Identify which cell holds the provided text, then report its (x, y) central coordinate. 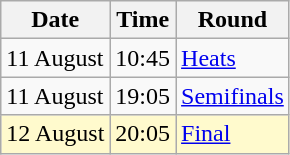
19:05 (143, 96)
Semifinals (233, 96)
Heats (233, 58)
20:05 (143, 134)
12 August (56, 134)
Time (143, 20)
10:45 (143, 58)
Final (233, 134)
Round (233, 20)
Date (56, 20)
